Return (X, Y) of the center of cell containing provided text 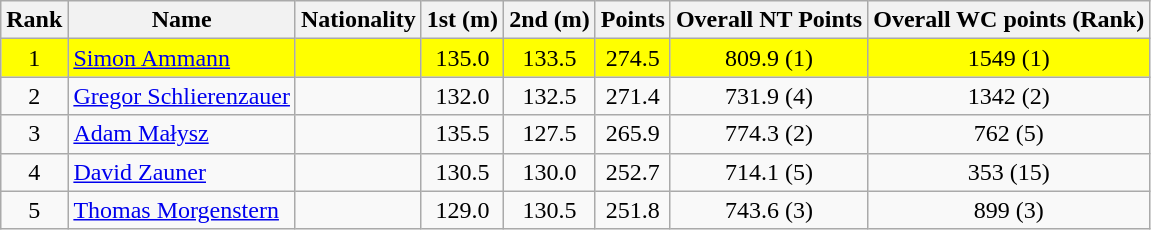
274.5 (632, 58)
353 (15) (1009, 172)
129.0 (462, 210)
Points (632, 20)
899 (3) (1009, 210)
Overall WC points (Rank) (1009, 20)
Name (182, 20)
133.5 (550, 58)
132.5 (550, 96)
809.9 (1) (768, 58)
271.4 (632, 96)
Simon Ammann (182, 58)
Thomas Morgenstern (182, 210)
130.0 (550, 172)
1st (m) (462, 20)
Gregor Schlierenzauer (182, 96)
135.5 (462, 134)
135.0 (462, 58)
1549 (1) (1009, 58)
2nd (m) (550, 20)
251.8 (632, 210)
252.7 (632, 172)
Adam Małysz (182, 134)
265.9 (632, 134)
762 (5) (1009, 134)
1342 (2) (1009, 96)
David Zauner (182, 172)
Nationality (358, 20)
132.0 (462, 96)
127.5 (550, 134)
5 (34, 210)
714.1 (5) (768, 172)
743.6 (3) (768, 210)
Rank (34, 20)
1 (34, 58)
731.9 (4) (768, 96)
Overall NT Points (768, 20)
774.3 (2) (768, 134)
3 (34, 134)
4 (34, 172)
2 (34, 96)
